Locate the cell with the specified text and output its (x, y) center coordinate. 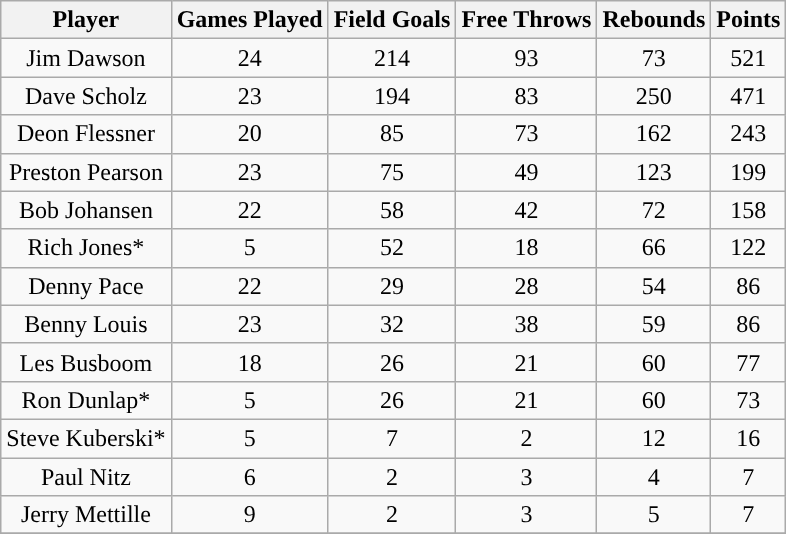
85 (392, 134)
Rebounds (654, 20)
12 (654, 438)
214 (392, 58)
72 (654, 210)
38 (526, 324)
Benny Louis (86, 324)
77 (748, 362)
Jerry Mettille (86, 515)
20 (250, 134)
Jim Dawson (86, 58)
6 (250, 477)
59 (654, 324)
75 (392, 172)
Denny Pace (86, 286)
Deon Flessner (86, 134)
199 (748, 172)
Games Played (250, 20)
Ron Dunlap* (86, 400)
Les Busboom (86, 362)
9 (250, 515)
52 (392, 248)
4 (654, 477)
Steve Kuberski* (86, 438)
16 (748, 438)
54 (654, 286)
Field Goals (392, 20)
Bob Johansen (86, 210)
Player (86, 20)
123 (654, 172)
Free Throws (526, 20)
Paul Nitz (86, 477)
83 (526, 96)
24 (250, 58)
28 (526, 286)
521 (748, 58)
93 (526, 58)
122 (748, 248)
158 (748, 210)
32 (392, 324)
66 (654, 248)
194 (392, 96)
162 (654, 134)
Dave Scholz (86, 96)
49 (526, 172)
Rich Jones* (86, 248)
58 (392, 210)
471 (748, 96)
Points (748, 20)
250 (654, 96)
243 (748, 134)
Preston Pearson (86, 172)
29 (392, 286)
42 (526, 210)
